Capture the cell that displays the provided text and extract its (X, Y) central coordinate. 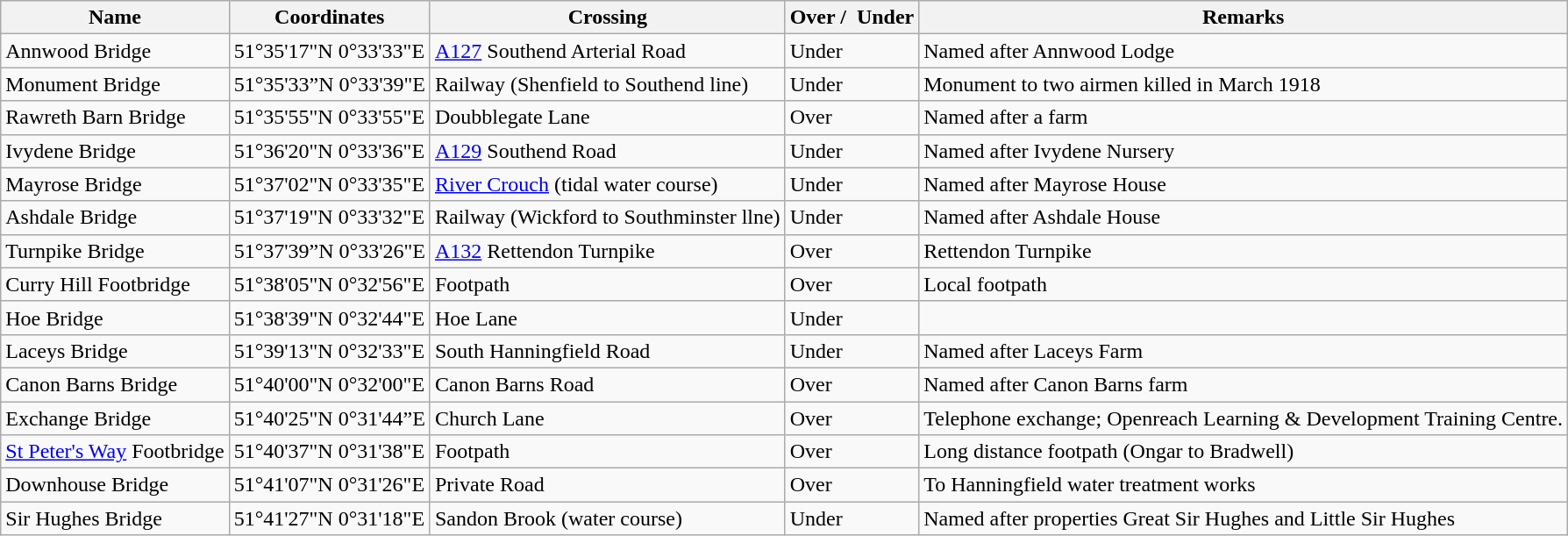
51°35'55"N 0°33'55"E (330, 118)
A132 Rettendon Turnpike (607, 251)
River Crouch (tidal water course) (607, 184)
51°37'39”N 0°33'26"E (330, 251)
Named after Mayrose House (1244, 184)
51°35'17"N 0°33'33"E (330, 51)
Railway (Wickford to Southminster llne) (607, 218)
Laceys Bridge (115, 351)
Named after Canon Barns farm (1244, 384)
To Hanningfield water treatment works (1244, 485)
51°41'07"N 0°31'26"E (330, 485)
Named after Ivydene Nursery (1244, 151)
St Peter's Way Footbridge (115, 452)
Railway (Shenfield to Southend line) (607, 84)
Exchange Bridge (115, 418)
Annwood Bridge (115, 51)
Crossing (607, 18)
51°37'19"N 0°33'32"E (330, 218)
South Hanningfield Road (607, 351)
Ivydene Bridge (115, 151)
Name (115, 18)
Named after a farm (1244, 118)
Downhouse Bridge (115, 485)
Remarks (1244, 18)
Doubblegate Lane (607, 118)
A129 Southend Road (607, 151)
51°38'39"N 0°32'44"E (330, 318)
Sir Hughes Bridge (115, 518)
Named after Ashdale House (1244, 218)
Rettendon Turnpike (1244, 251)
Long distance footpath (Ongar to Bradwell) (1244, 452)
51°38'05"N 0°32'56"E (330, 284)
A127 Southend Arterial Road (607, 51)
Turnpike Bridge (115, 251)
Canon Barns Road (607, 384)
Rawreth Barn Bridge (115, 118)
51°37'02"N 0°33'35"E (330, 184)
51°40'00"N 0°32'00"E (330, 384)
Sandon Brook (water course) (607, 518)
Telephone exchange; Openreach Learning & Development Training Centre. (1244, 418)
Ashdale Bridge (115, 218)
Canon Barns Bridge (115, 384)
Named after Annwood Lodge (1244, 51)
51°39'13"N 0°32'33"E (330, 351)
Named after Laceys Farm (1244, 351)
Mayrose Bridge (115, 184)
Hoe Bridge (115, 318)
51°36'20"N 0°33'36"E (330, 151)
Monument to two airmen killed in March 1918 (1244, 84)
Curry Hill Footbridge (115, 284)
Hoe Lane (607, 318)
51°40'37"N 0°31'38"E (330, 452)
Monument Bridge (115, 84)
Named after properties Great Sir Hughes and Little Sir Hughes (1244, 518)
51°41'27"N 0°31'18"E (330, 518)
51°40'25"N 0°31'44”E (330, 418)
Coordinates (330, 18)
Local footpath (1244, 284)
Church Lane (607, 418)
Over / Under (852, 18)
51°35'33”N 0°33'39"E (330, 84)
Private Road (607, 485)
